Scan for the cell matching the given text and deliver its (X, Y) coordinate at center. 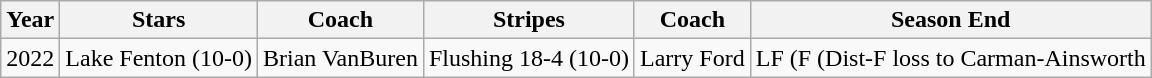
Brian VanBuren (340, 58)
Flushing 18-4 (10-0) (528, 58)
Season End (950, 20)
Stars (159, 20)
Larry Ford (692, 58)
LF (F (Dist-F loss to Carman-Ainsworth (950, 58)
Stripes (528, 20)
Year (30, 20)
Lake Fenton (10-0) (159, 58)
2022 (30, 58)
